Return the (x, y) coordinate for the center point of the cell that contains the specified text.  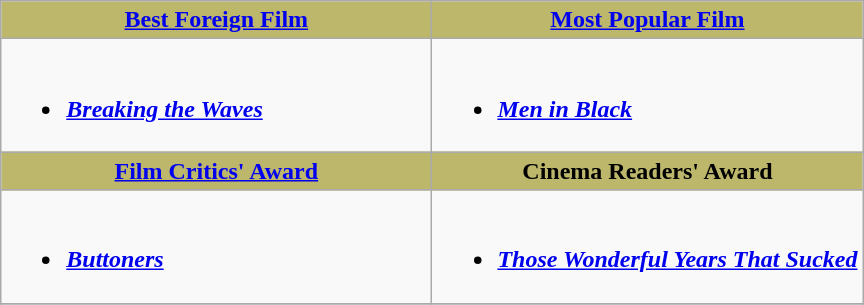
Breaking the Waves (216, 96)
Most Popular Film (648, 20)
Buttoners (216, 246)
Cinema Readers' Award (648, 171)
Best Foreign Film (216, 20)
Film Critics' Award (216, 171)
Those Wonderful Years That Sucked (648, 246)
Men in Black (648, 96)
